From the cell containing the given text, extract its center point as [X, Y] coordinate. 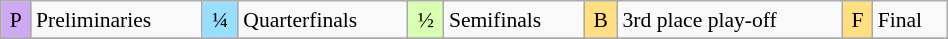
F [857, 20]
Quarterfinals [323, 20]
¼ [220, 20]
B [601, 20]
Final [910, 20]
P [16, 20]
½ [426, 20]
3rd place play-off [730, 20]
Preliminaries [116, 20]
Semifinals [514, 20]
